Find where the given text appears and provide that cell's center as (x, y) coordinate. 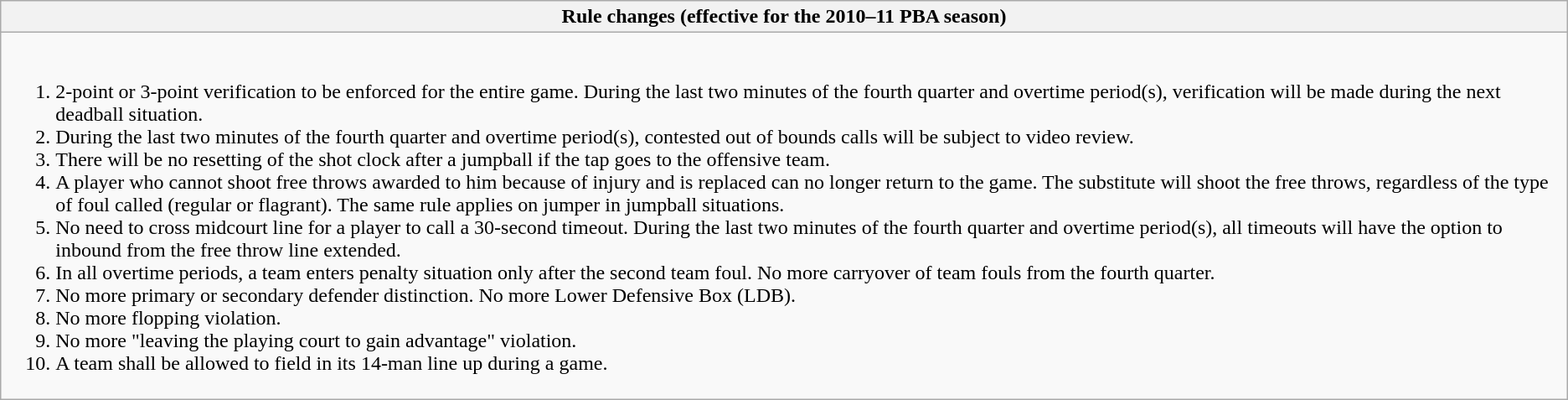
Rule changes (effective for the 2010–11 PBA season) (784, 17)
